Provide the [x, y] coordinate of the cell's center where the given text is located.  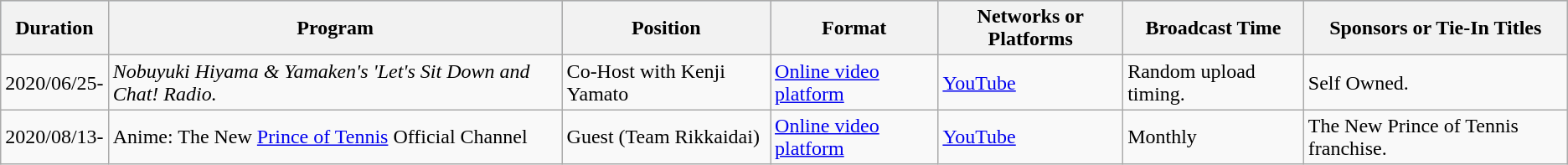
Monthly [1214, 137]
Anime: The New Prince of Tennis Official Channel [335, 137]
Duration [54, 28]
Nobuyuki Hiyama & Yamaken's 'Let's Sit Down and Chat! Radio. [335, 82]
Position [666, 28]
Networks or Platforms [1030, 28]
Co-Host with Kenji Yamato [666, 82]
Random upload timing. [1214, 82]
Broadcast Time [1214, 28]
2020/08/13- [54, 137]
2020/06/25- [54, 82]
Self Owned. [1436, 82]
Sponsors or Tie-In Titles [1436, 28]
Format [854, 28]
Guest (Team Rikkaidai) [666, 137]
The New Prince of Tennis franchise. [1436, 137]
Program [335, 28]
